Locate the cell with the specified text and output its (x, y) center coordinate. 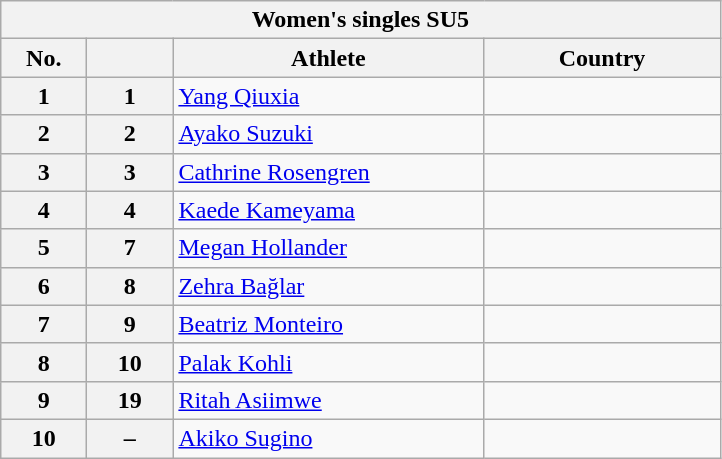
Cathrine Rosengren (328, 172)
Athlete (328, 58)
Zehra Bağlar (328, 286)
Country (602, 58)
Ritah Asiimwe (328, 400)
19 (130, 400)
– (130, 438)
6 (44, 286)
Palak Kohli (328, 362)
Ayako Suzuki (328, 134)
Akiko Sugino (328, 438)
Women's singles SU5 (360, 20)
5 (44, 248)
No. (44, 58)
Yang Qiuxia (328, 96)
Kaede Kameyama (328, 210)
Megan Hollander (328, 248)
Beatriz Monteiro (328, 324)
